Pinpoint the cell where the given text exists, returning its [X, Y] midpoint coordinate. 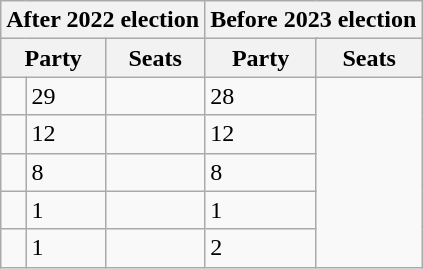
After 2022 election [103, 20]
29 [66, 96]
2 [261, 248]
28 [261, 96]
Before 2023 election [314, 20]
